Detect which cell encompasses the target text, then output its [X, Y] center coordinate. 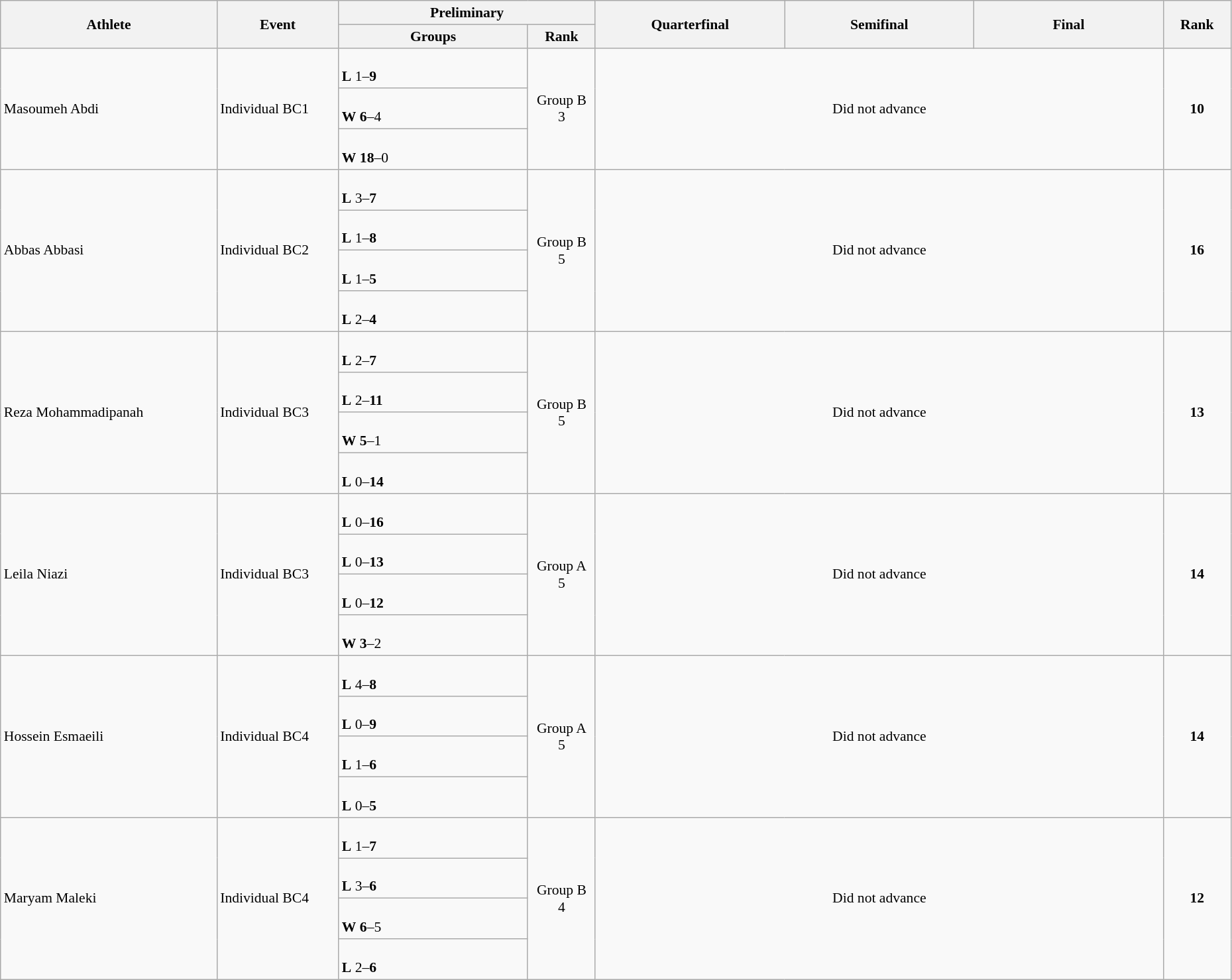
L 1–5 [433, 270]
W 6–4 [433, 109]
W 5–1 [433, 433]
L 1–9 [433, 68]
L 2–11 [433, 392]
W 3–2 [433, 635]
L 0–13 [433, 554]
Abbas Abbasi [109, 250]
L 1–7 [433, 838]
L 0–9 [433, 716]
Hossein Esmaeili [109, 736]
13 [1197, 412]
Quarterfinal [690, 24]
10 [1197, 109]
L 0–12 [433, 595]
Semifinal [879, 24]
Athlete [109, 24]
Group B4 [561, 898]
Preliminary [467, 13]
Maryam Maleki [109, 898]
W 18–0 [433, 150]
Leila Niazi [109, 574]
Final [1069, 24]
Event [278, 24]
16 [1197, 250]
L 3–7 [433, 190]
L 2–6 [433, 959]
L 0–5 [433, 798]
L 0–14 [433, 473]
Group B3 [561, 109]
L 3–6 [433, 879]
L 0–16 [433, 514]
Individual BC1 [278, 109]
L 1–6 [433, 757]
Groups [433, 36]
L 1–8 [433, 231]
W 6–5 [433, 918]
L 2–7 [433, 351]
Reza Mohammadipanah [109, 412]
Masoumeh Abdi [109, 109]
L 4–8 [433, 676]
L 2–4 [433, 311]
12 [1197, 898]
Individual BC2 [278, 250]
